Identify which cell holds the provided text, then report its (X, Y) central coordinate. 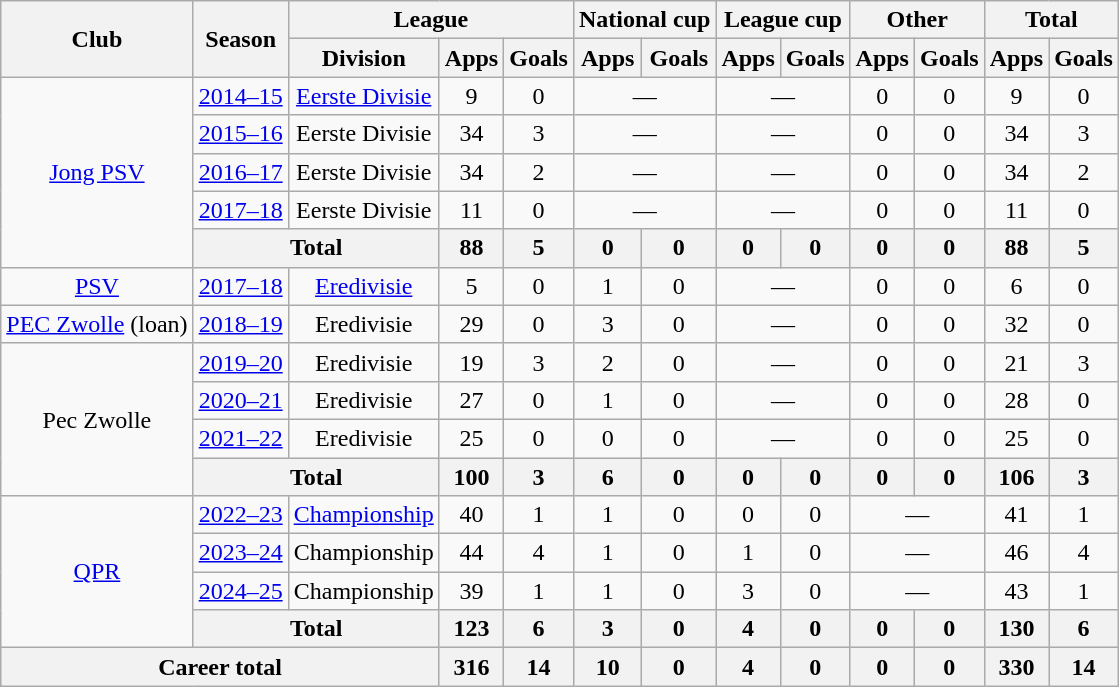
100 (471, 477)
Club (97, 39)
130 (1016, 629)
123 (471, 629)
106 (1016, 477)
2014–15 (240, 96)
2023–24 (240, 553)
Division (364, 58)
316 (471, 667)
PEC Zwolle (loan) (97, 324)
40 (471, 515)
2015–16 (240, 134)
Season (240, 39)
Pec Zwolle (97, 419)
21 (1016, 362)
2022–23 (240, 515)
29 (471, 324)
League cup (783, 20)
41 (1016, 515)
2024–25 (240, 591)
2019–20 (240, 362)
Jong PSV (97, 172)
National cup (644, 20)
10 (607, 667)
32 (1016, 324)
330 (1016, 667)
28 (1016, 400)
QPR (97, 572)
43 (1016, 591)
27 (471, 400)
2021–22 (240, 438)
League (430, 20)
Career total (220, 667)
PSV (97, 286)
19 (471, 362)
2020–21 (240, 400)
39 (471, 591)
2016–17 (240, 172)
Other (917, 20)
44 (471, 553)
2018–19 (240, 324)
46 (1016, 553)
